Return (x, y) of the center of cell containing provided text 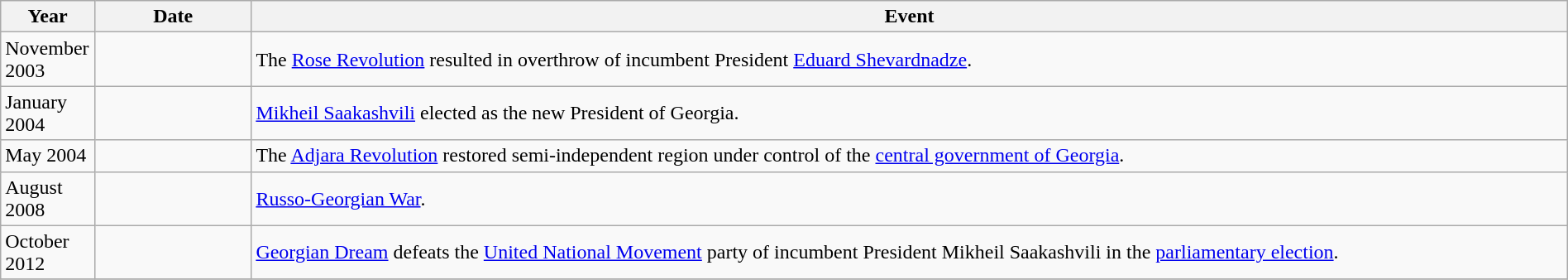
Event (910, 17)
Georgian Dream defeats the United National Movement party of incumbent President Mikheil Saakashvili in the parliamentary election. (910, 252)
Year (48, 17)
November 2003 (48, 60)
Date (172, 17)
Russo-Georgian War. (910, 199)
Mikheil Saakashvili elected as the new President of Georgia. (910, 113)
August 2008 (48, 199)
The Rose Revolution resulted in overthrow of incumbent President Eduard Shevardnadze. (910, 60)
The Adjara Revolution restored semi-independent region under control of the central government of Georgia. (910, 156)
May 2004 (48, 156)
October 2012 (48, 252)
January 2004 (48, 113)
